From the cell containing the given text, extract its center point as (X, Y) coordinate. 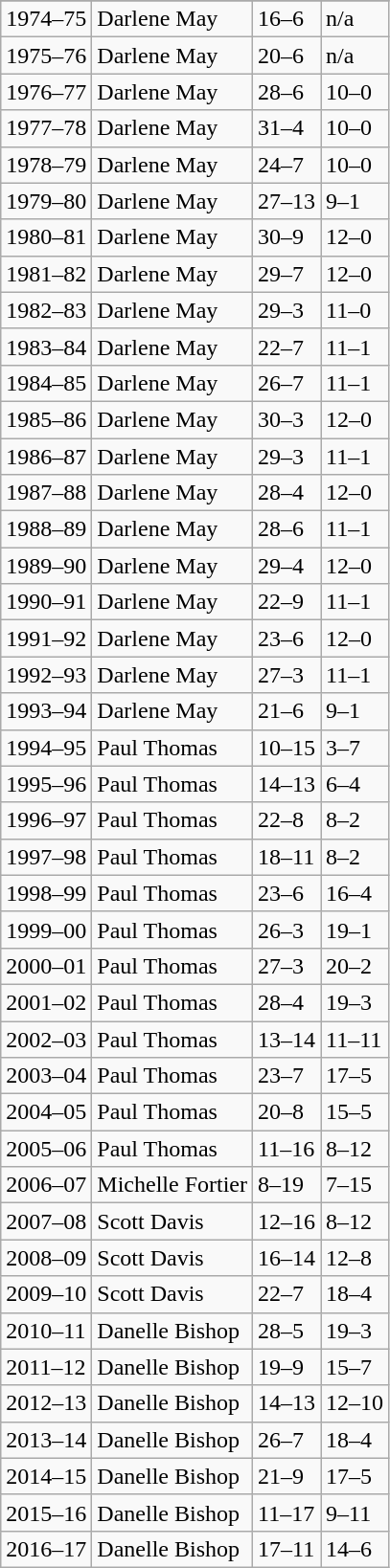
1980–81 (46, 237)
1975–76 (46, 56)
1996–97 (46, 820)
20–6 (287, 56)
12–10 (355, 1403)
30–3 (287, 419)
8–19 (287, 1185)
10–15 (287, 748)
29–4 (287, 566)
20–8 (287, 1112)
11–16 (287, 1149)
15–7 (355, 1367)
6–4 (355, 784)
21–9 (287, 1476)
12–8 (355, 1258)
1981–82 (46, 274)
2000–01 (46, 966)
29–7 (287, 274)
1999–00 (46, 930)
2011–12 (46, 1367)
16–4 (355, 893)
1998–99 (46, 893)
11–11 (355, 1039)
1989–90 (46, 566)
1974–75 (46, 19)
31–4 (287, 128)
11–17 (287, 1512)
1997–98 (46, 857)
1992–93 (46, 675)
24–7 (287, 165)
1990–91 (46, 602)
1976–77 (46, 92)
11–0 (355, 310)
12–16 (287, 1221)
1986–87 (46, 457)
1978–79 (46, 165)
16–6 (287, 19)
14–6 (355, 1549)
2015–16 (46, 1512)
2007–08 (46, 1221)
15–5 (355, 1112)
22–9 (287, 602)
1979–80 (46, 201)
1991–92 (46, 638)
2005–06 (46, 1149)
2013–14 (46, 1440)
7–15 (355, 1185)
2003–04 (46, 1076)
28–5 (287, 1331)
17–11 (287, 1549)
2014–15 (46, 1476)
1994–95 (46, 748)
1985–86 (46, 419)
26–3 (287, 930)
30–9 (287, 237)
2016–17 (46, 1549)
21–6 (287, 711)
1995–96 (46, 784)
1983–84 (46, 347)
2012–13 (46, 1403)
16–14 (287, 1258)
1987–88 (46, 493)
19–1 (355, 930)
27–13 (287, 201)
1982–83 (46, 310)
19–9 (287, 1367)
2009–10 (46, 1294)
1984–85 (46, 383)
3–7 (355, 748)
1988–89 (46, 529)
1993–94 (46, 711)
2004–05 (46, 1112)
1977–78 (46, 128)
2001–02 (46, 1002)
2010–11 (46, 1331)
Michelle Fortier (172, 1185)
2008–09 (46, 1258)
2002–03 (46, 1039)
22–8 (287, 820)
9–11 (355, 1512)
13–14 (287, 1039)
18–11 (287, 857)
20–2 (355, 966)
23–7 (287, 1076)
2006–07 (46, 1185)
